Output the [x, y] coordinate of the center of the cell containing the given text.  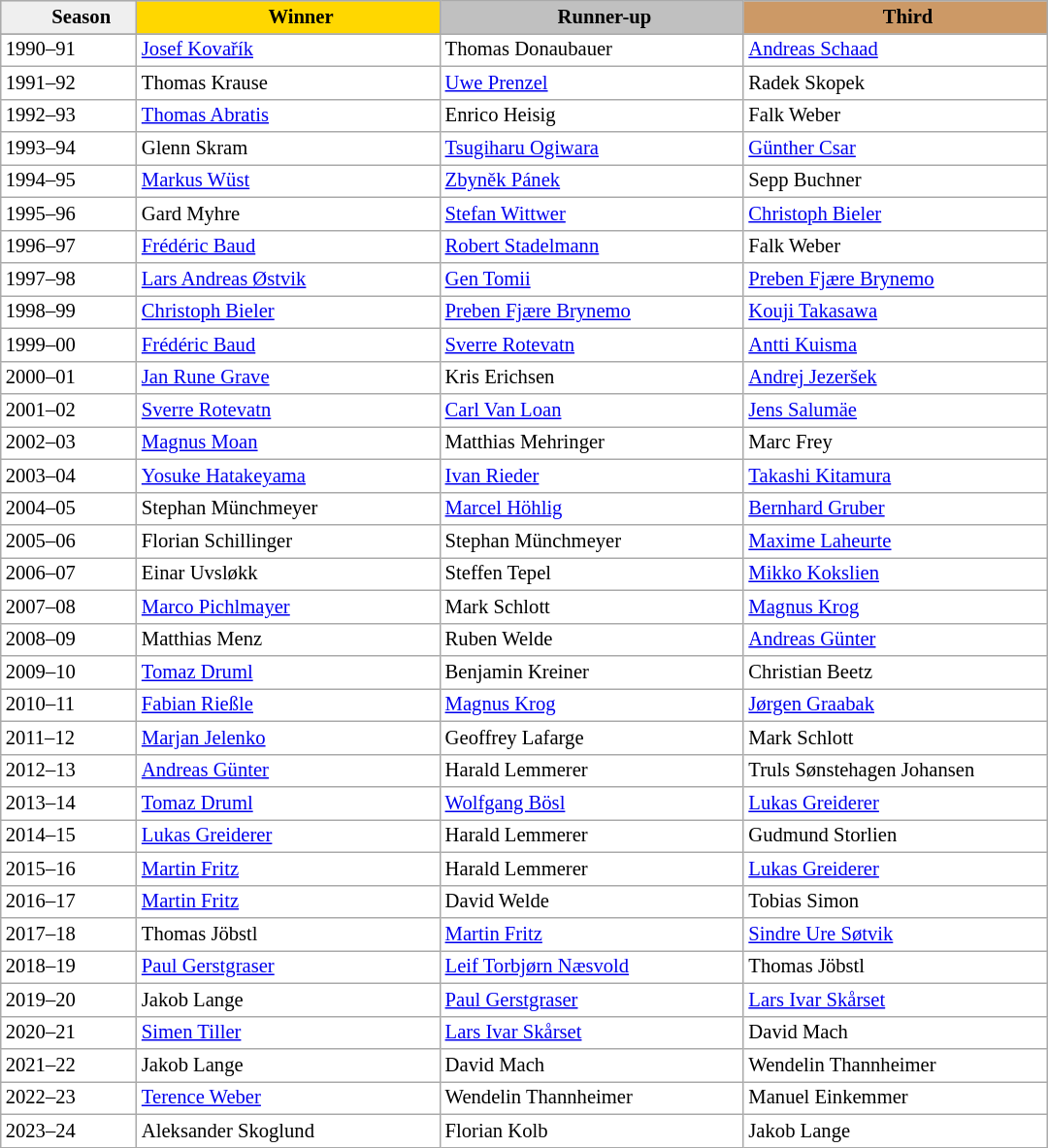
Andreas Schaad [895, 49]
Uwe Prenzel [592, 82]
Jan Rune Grave [289, 377]
Markus Wüst [289, 180]
Leif Torbjørn Næsvold [592, 967]
Fabian Rießle [289, 705]
Bernhard Gruber [895, 508]
2000–01 [69, 377]
1994–95 [69, 180]
Ivan Rieder [592, 476]
Einar Uvsløkk [289, 574]
Kris Erichsen [592, 377]
Sepp Buchner [895, 180]
1995–96 [69, 213]
David Welde [592, 902]
2019–20 [69, 1000]
Marcel Höhlig [592, 508]
Sindre Ure Søtvik [895, 935]
Radek Skopek [895, 82]
Robert Stadelmann [592, 246]
Yosuke Hatakeyama [289, 476]
2015–16 [69, 869]
Florian Schillinger [289, 541]
Season [69, 16]
2010–11 [69, 705]
Steffen Tepel [592, 574]
Josef Kovařík [289, 49]
Ruben Welde [592, 640]
Günther Csar [895, 148]
Benjamin Kreiner [592, 672]
Runner-up [592, 16]
Jørgen Graabak [895, 705]
Tobias Simon [895, 902]
Gen Tomii [592, 279]
Stefan Wittwer [592, 213]
Truls Sønstehagen Johansen [895, 771]
Florian Kolb [592, 1131]
2007–08 [69, 607]
2003–04 [69, 476]
1997–98 [69, 279]
Lars Andreas Østvik [289, 279]
Thomas Abratis [289, 115]
2014–15 [69, 836]
Marjan Jelenko [289, 738]
Geoffrey Lafarge [592, 738]
2009–10 [69, 672]
Glenn Skram [289, 148]
Winner [289, 16]
2018–19 [69, 967]
2001–02 [69, 410]
Marco Pichlmayer [289, 607]
Wolfgang Bösl [592, 803]
1992–93 [69, 115]
Matthias Mehringer [592, 443]
2002–03 [69, 443]
Tsugiharu Ogiwara [592, 148]
Matthias Menz [289, 640]
Terence Weber [289, 1098]
Marc Frey [895, 443]
Mikko Kokslien [895, 574]
Manuel Einkemmer [895, 1098]
Thomas Donaubauer [592, 49]
2004–05 [69, 508]
Kouji Takasawa [895, 312]
Gudmund Storlien [895, 836]
1991–92 [69, 82]
Zbyněk Pánek [592, 180]
1993–94 [69, 148]
1998–99 [69, 312]
Christian Beetz [895, 672]
Takashi Kitamura [895, 476]
1999–00 [69, 344]
Simen Tiller [289, 1033]
Aleksander Skoglund [289, 1131]
2006–07 [69, 574]
2012–13 [69, 771]
Maxime Laheurte [895, 541]
2013–14 [69, 803]
2020–21 [69, 1033]
2005–06 [69, 541]
Gard Myhre [289, 213]
2016–17 [69, 902]
1996–97 [69, 246]
2023–24 [69, 1131]
Third [895, 16]
Enrico Heisig [592, 115]
Andrej Jezeršek [895, 377]
2022–23 [69, 1098]
Thomas Krause [289, 82]
Antti Kuisma [895, 344]
2011–12 [69, 738]
2008–09 [69, 640]
Magnus Moan [289, 443]
2017–18 [69, 935]
2021–22 [69, 1065]
Carl Van Loan [592, 410]
Jens Salumäe [895, 410]
1990–91 [69, 49]
